Extract the [X, Y] coordinate from the center of the cell holding the provided text.  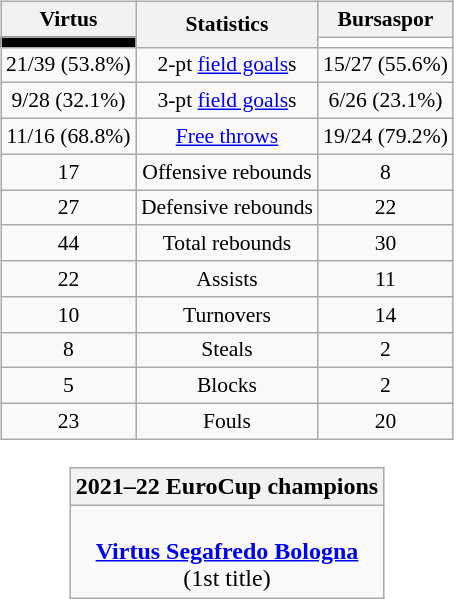
Blocks [227, 386]
2-pt field goalss [227, 65]
10 [68, 314]
Free throws [227, 136]
23 [68, 421]
20 [386, 421]
11 [386, 279]
15/27 (55.6%) [386, 65]
30 [386, 243]
Turnovers [227, 314]
27 [68, 208]
11/16 (68.8%) [68, 136]
19/24 (79.2%) [386, 136]
Statistics [227, 24]
6/26 (23.1%) [386, 101]
2021–22 EuroCup champions [226, 486]
Offensive rebounds [227, 172]
Virtus [68, 19]
Steals [227, 350]
17 [68, 172]
21/39 (53.8%) [68, 65]
44 [68, 243]
5 [68, 386]
Assists [227, 279]
Bursaspor [386, 19]
3-pt field goalss [227, 101]
Fouls [227, 421]
9/28 (32.1%) [68, 101]
14 [386, 314]
Total rebounds [227, 243]
Virtus Segafredo Bologna(1st title) [226, 551]
Defensive rebounds [227, 208]
